Pinpoint the cell where the given text exists, returning its [X, Y] midpoint coordinate. 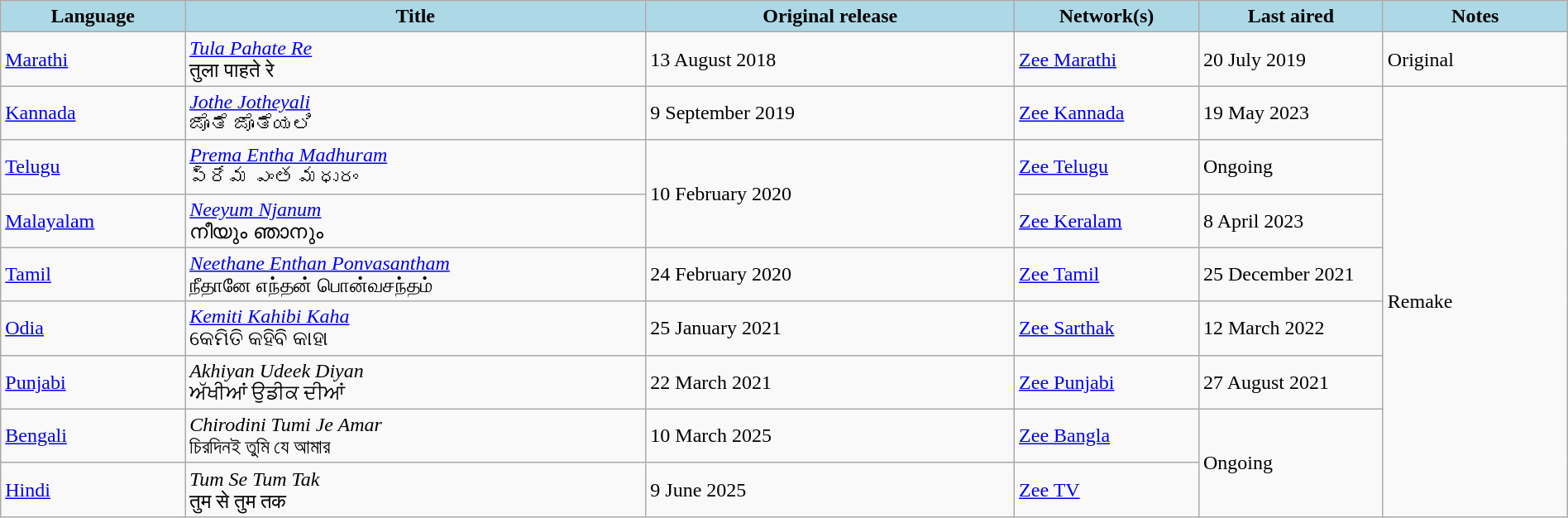
Original [1475, 60]
Zee Kannada [1107, 113]
Akhiyan Udeek Diyan ਅੱਖੀਆਂ ਉਡੀਕ ਦੀਆਂ [415, 382]
19 May 2023 [1290, 113]
Tula Pahate Re तुला पाहते रे [415, 60]
Chirodini Tumi Je Amar চিরদিনই তুমি যে আমার [415, 435]
Hindi [93, 490]
8 April 2023 [1290, 220]
Notes [1475, 17]
Zee Sarthak [1107, 328]
Title [415, 17]
25 December 2021 [1290, 275]
Original release [830, 17]
Zee Keralam [1107, 220]
Language [93, 17]
Zee TV [1107, 490]
Prema Entha Madhuram ప్రేమ ఎంత మధురం [415, 167]
Kemiti Kahibi Kaha କେମିତି କହିବି କାହା [415, 328]
10 February 2020 [830, 194]
Neethane Enthan Ponvasantham நீதானே எந்தன் பொன்வசந்தம் [415, 275]
25 January 2021 [830, 328]
Remake [1475, 301]
Punjabi [93, 382]
Jothe Jotheyali ಜೊತೆ ಜೊತೆಯಲಿ [415, 113]
24 February 2020 [830, 275]
Last aired [1290, 17]
Neeyum Njanum നീയും ഞാനും [415, 220]
10 March 2025 [830, 435]
9 September 2019 [830, 113]
Zee Bangla [1107, 435]
Marathi [93, 60]
20 July 2019 [1290, 60]
Telugu [93, 167]
9 June 2025 [830, 490]
Zee Tamil [1107, 275]
13 August 2018 [830, 60]
Zee Marathi [1107, 60]
Kannada [93, 113]
Zee Punjabi [1107, 382]
Odia [93, 328]
27 August 2021 [1290, 382]
Network(s) [1107, 17]
Tamil [93, 275]
Bengali [93, 435]
Zee Telugu [1107, 167]
Tum Se Tum Tak तुम से तुम तक [415, 490]
22 March 2021 [830, 382]
12 March 2022 [1290, 328]
Malayalam [93, 220]
